Capture the cell that displays the provided text and extract its [x, y] central coordinate. 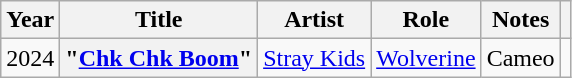
Year [30, 20]
Wolverine [426, 58]
Role [426, 20]
Notes [520, 20]
2024 [30, 58]
"Chk Chk Boom" [159, 58]
Artist [314, 20]
Stray Kids [314, 58]
Title [159, 20]
Cameo [520, 58]
